Scan for the cell matching the given text and deliver its (X, Y) coordinate at center. 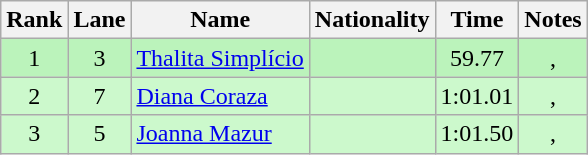
Time (477, 20)
Diana Coraza (220, 96)
Joanna Mazur (220, 134)
Rank (34, 20)
Thalita Simplício (220, 58)
1:01.01 (477, 96)
2 (34, 96)
Nationality (372, 20)
Name (220, 20)
59.77 (477, 58)
1:01.50 (477, 134)
5 (100, 134)
7 (100, 96)
Lane (100, 20)
Notes (553, 20)
1 (34, 58)
